Output the (X, Y) coordinate of the center of the cell containing the given text.  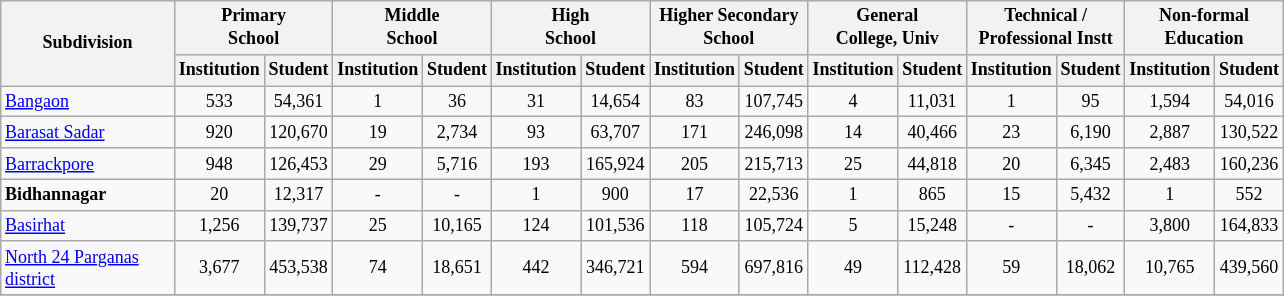
552 (1250, 194)
54,361 (298, 102)
920 (219, 132)
164,833 (1250, 226)
10,765 (1170, 268)
17 (695, 194)
Basirhat (88, 226)
594 (695, 268)
246,098 (774, 132)
105,724 (774, 226)
139,737 (298, 226)
49 (853, 268)
1,256 (219, 226)
453,538 (298, 268)
6,345 (1090, 164)
107,745 (774, 102)
533 (219, 102)
5,432 (1090, 194)
23 (1011, 132)
112,428 (932, 268)
171 (695, 132)
14 (853, 132)
74 (378, 268)
HighSchool (570, 28)
697,816 (774, 268)
83 (695, 102)
GeneralCollege, Univ (887, 28)
93 (536, 132)
14,654 (616, 102)
3,677 (219, 268)
36 (458, 102)
160,236 (1250, 164)
3,800 (1170, 226)
948 (219, 164)
Higher SecondarySchool (729, 28)
40,466 (932, 132)
18,651 (458, 268)
North 24 Parganas district (88, 268)
19 (378, 132)
5 (853, 226)
44,818 (932, 164)
205 (695, 164)
4 (853, 102)
900 (616, 194)
11,031 (932, 102)
Technical /Professional Instt (1045, 28)
15 (1011, 194)
31 (536, 102)
Subdivision (88, 44)
442 (536, 268)
215,713 (774, 164)
Barrackpore (88, 164)
2,734 (458, 132)
193 (536, 164)
2,887 (1170, 132)
54,016 (1250, 102)
124 (536, 226)
15,248 (932, 226)
22,536 (774, 194)
2,483 (1170, 164)
Non-formalEducation (1204, 28)
59 (1011, 268)
63,707 (616, 132)
MiddleSchool (412, 28)
5,716 (458, 164)
1,594 (1170, 102)
101,536 (616, 226)
865 (932, 194)
12,317 (298, 194)
6,190 (1090, 132)
346,721 (616, 268)
Bangaon (88, 102)
18,062 (1090, 268)
PrimarySchool (253, 28)
130,522 (1250, 132)
Barasat Sadar (88, 132)
Bidhannagar (88, 194)
165,924 (616, 164)
10,165 (458, 226)
439,560 (1250, 268)
126,453 (298, 164)
29 (378, 164)
120,670 (298, 132)
95 (1090, 102)
118 (695, 226)
